Find where the given text appears and provide that cell's center as (x, y) coordinate. 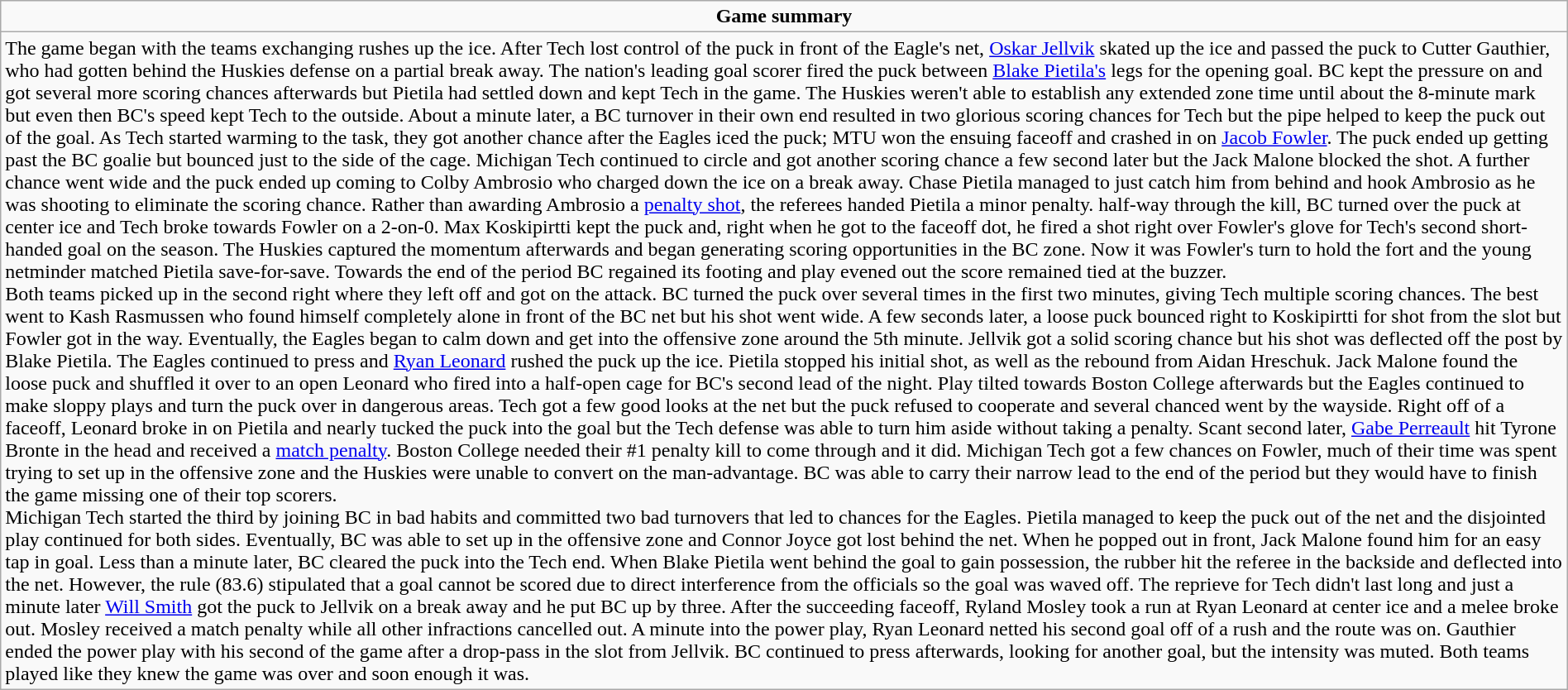
Game summary (784, 17)
